Determine the (x, y) coordinate at the center of the cell enclosing the given text.  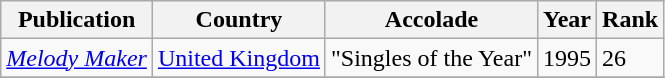
Rank (630, 20)
United Kingdom (238, 58)
Year (566, 20)
"Singles of the Year" (431, 58)
26 (630, 58)
Accolade (431, 20)
Country (238, 20)
Publication (77, 20)
Melody Maker (77, 58)
1995 (566, 58)
